Return [x, y] of the center of cell containing provided text 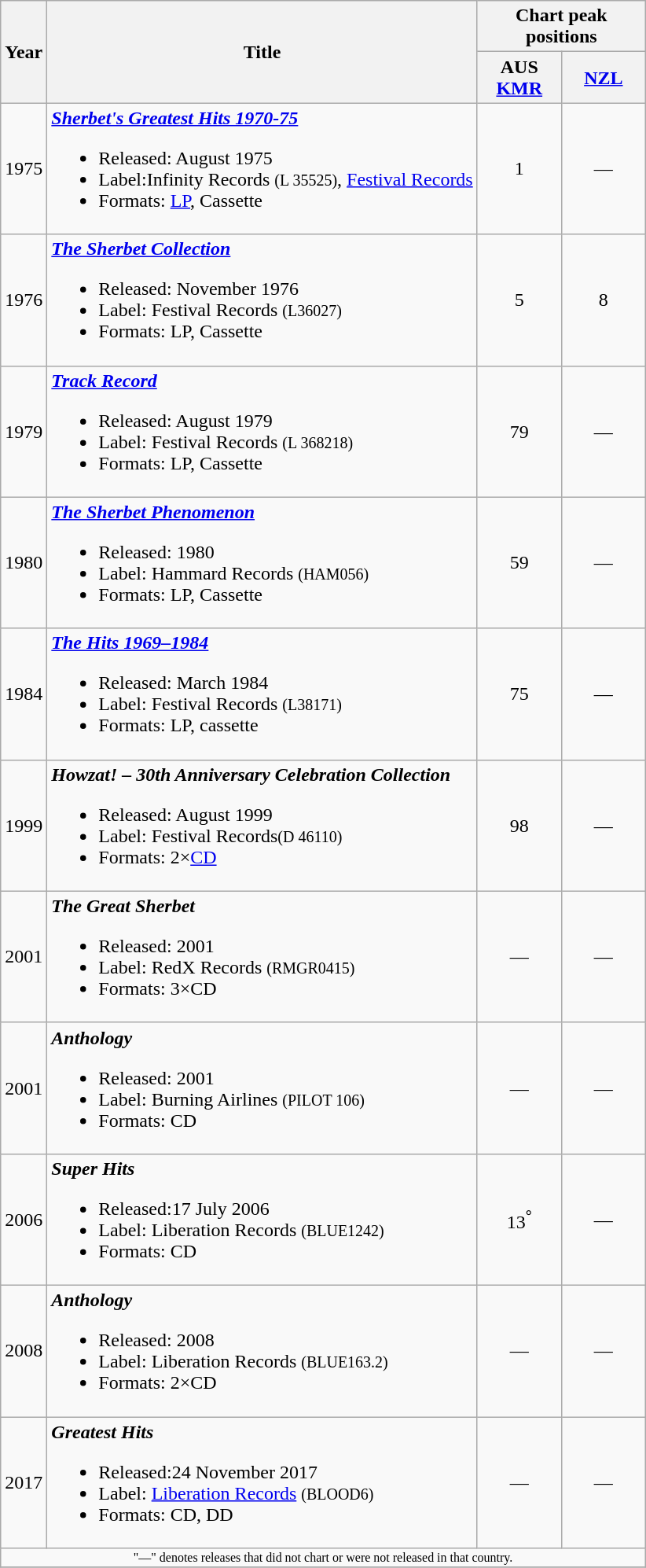
Sherbet's Greatest Hits 1970-75Released: August 1975Label:Infinity Records (L 35525), Festival RecordsFormats: LP, Cassette [262, 168]
NZL [604, 77]
The Hits 1969–1984Released: March 1984Label: Festival Records (L38171)Formats: LP, cassette [262, 694]
Year [24, 52]
AnthologyReleased: 2001Label: Burning Airlines (PILOT 106)Formats: CD [262, 1088]
8 [604, 300]
1984 [24, 694]
AnthologyReleased: 2008Label: Liberation Records (BLUE163.2)Formats: 2×CD [262, 1351]
1979 [24, 431]
79 [519, 431]
1999 [24, 826]
5 [519, 300]
1975 [24, 168]
2017 [24, 1483]
The Sherbet CollectionReleased: November 1976Label: Festival Records (L36027)Formats: LP, Cassette [262, 300]
1976 [24, 300]
Greatest HitsReleased:24 November 2017 Label: Liberation Records (BLOOD6)Formats: CD, DD [262, 1483]
The Great SherbetReleased: 2001Label: RedX Records (RMGR0415)Formats: 3×CD [262, 956]
1 [519, 168]
The Sherbet PhenomenonReleased: 1980Label: Hammard Records (HAM056)Formats: LP, Cassette [262, 563]
1980 [24, 563]
Super HitsReleased:17 July 2006Label: Liberation Records (BLUE1242)Formats: CD [262, 1219]
Title [262, 52]
2008 [24, 1351]
13° [519, 1219]
2006 [24, 1219]
59 [519, 563]
Chart peak positions [561, 27]
Howzat! – 30th Anniversary Celebration CollectionReleased: August 1999Label: Festival Records(D 46110)Formats: 2×CD [262, 826]
75 [519, 694]
"—" denotes releases that did not chart or were not released in that country. [324, 1558]
98 [519, 826]
Track RecordReleased: August 1979Label: Festival Records (L 368218)Formats: LP, Cassette [262, 431]
AUSKMR [519, 77]
